Provide the [x, y] coordinate of the cell's center where the given text is located.  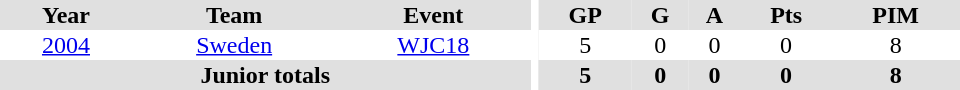
Event [433, 15]
Year [66, 15]
Team [234, 15]
PIM [896, 15]
G [660, 15]
Junior totals [265, 75]
Pts [786, 15]
Sweden [234, 45]
2004 [66, 45]
A [714, 15]
WJC18 [433, 45]
GP [585, 15]
